From the cell containing the given text, extract its center point as [x, y] coordinate. 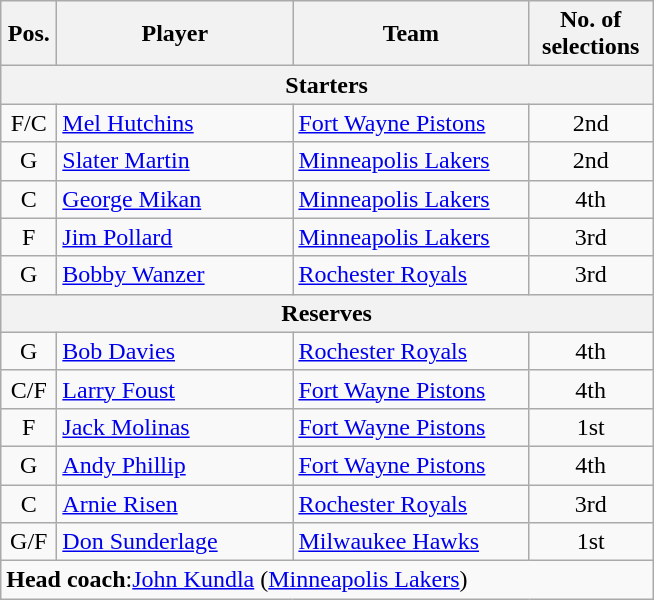
Larry Foust [175, 389]
No. of selections [591, 34]
Player [175, 34]
F/C [29, 123]
C/F [29, 389]
Reserves [327, 313]
Milwaukee Hawks [411, 542]
Slater Martin [175, 161]
Andy Phillip [175, 465]
Bob Davies [175, 351]
Mel Hutchins [175, 123]
Team [411, 34]
Don Sunderlage [175, 542]
Starters [327, 85]
Head coach:John Kundla (Minneapolis Lakers) [327, 580]
Jack Molinas [175, 427]
George Mikan [175, 199]
G/F [29, 542]
Bobby Wanzer [175, 275]
Pos. [29, 34]
Arnie Risen [175, 503]
Jim Pollard [175, 237]
